From the cell containing the given text, extract its center point as (X, Y) coordinate. 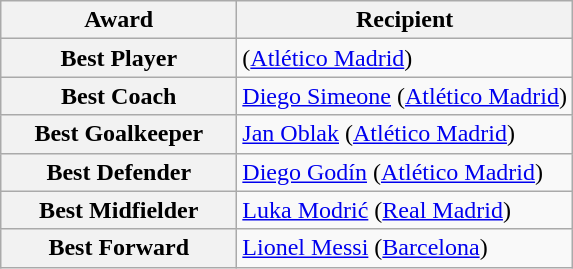
Award (119, 20)
(Atlético Madrid) (405, 58)
Recipient (405, 20)
Best Forward (119, 248)
Best Defender (119, 172)
Best Coach (119, 96)
Lionel Messi (Barcelona) (405, 248)
Best Midfielder (119, 210)
Luka Modrić (Real Madrid) (405, 210)
Diego Godín (Atlético Madrid) (405, 172)
Best Goalkeeper (119, 134)
Diego Simeone (Atlético Madrid) (405, 96)
Best Player (119, 58)
Jan Oblak (Atlético Madrid) (405, 134)
